Provide the (x, y) coordinate of the cell's center where the given text is located.  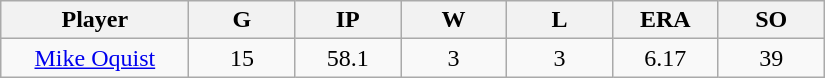
W (454, 20)
6.17 (665, 58)
IP (348, 20)
G (242, 20)
SO (771, 20)
ERA (665, 20)
Mike Oquist (95, 58)
L (559, 20)
Player (95, 20)
15 (242, 58)
58.1 (348, 58)
39 (771, 58)
